Determine the (X, Y) coordinate at the center of the cell enclosing the given text.  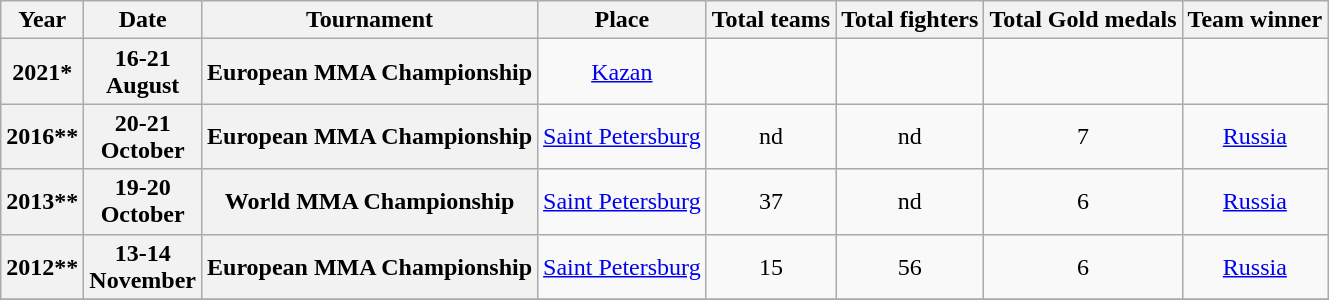
15 (771, 266)
Place (622, 20)
20-21October (143, 136)
Total teams (771, 20)
2013** (42, 202)
Total fighters (910, 20)
Date (143, 20)
37 (771, 202)
Total Gold medals (1083, 20)
Team winner (1255, 20)
19-20October (143, 202)
7 (1083, 136)
Tournament (370, 20)
56 (910, 266)
2012** (42, 266)
Year (42, 20)
World MMA Championship (370, 202)
16-21August (143, 72)
13-14November (143, 266)
2021* (42, 72)
Kazan (622, 72)
2016** (42, 136)
